Detect which cell encompasses the target text, then output its [X, Y] center coordinate. 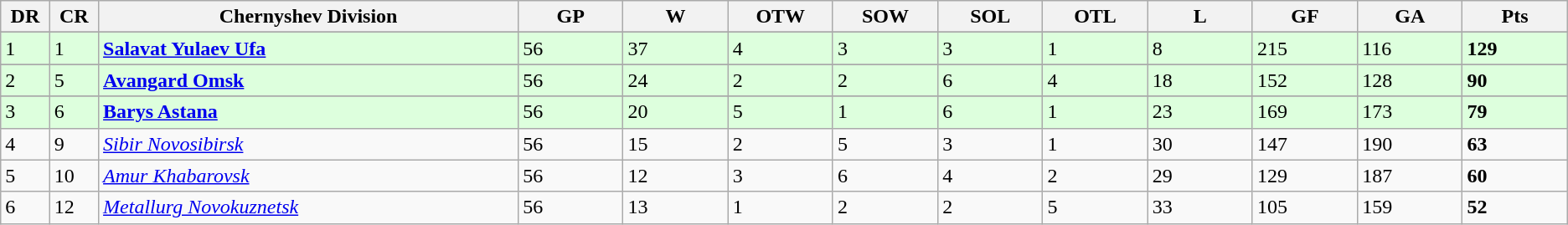
147 [1305, 144]
128 [1411, 80]
8 [1199, 49]
173 [1411, 112]
63 [1514, 144]
187 [1411, 176]
SOL [990, 17]
Salavat Yulaev Ufa [308, 49]
Barys Astana [308, 112]
169 [1305, 112]
190 [1411, 144]
18 [1199, 80]
215 [1305, 49]
33 [1199, 207]
W [675, 17]
10 [74, 176]
52 [1514, 207]
GA [1411, 17]
L [1199, 17]
60 [1514, 176]
Metallurg Novokuznetsk [308, 207]
Chernyshev Division [308, 17]
23 [1199, 112]
Avangard Omsk [308, 80]
152 [1305, 80]
15 [675, 144]
29 [1199, 176]
20 [675, 112]
CR [74, 17]
GF [1305, 17]
116 [1411, 49]
90 [1514, 80]
30 [1199, 144]
79 [1514, 112]
Sibir Novosibirsk [308, 144]
24 [675, 80]
SOW [885, 17]
37 [675, 49]
Pts [1514, 17]
159 [1411, 207]
DR [25, 17]
105 [1305, 207]
13 [675, 207]
OTW [781, 17]
OTL [1096, 17]
GP [571, 17]
Amur Khabarovsk [308, 176]
9 [74, 144]
